From the cell containing the given text, extract its center point as [X, Y] coordinate. 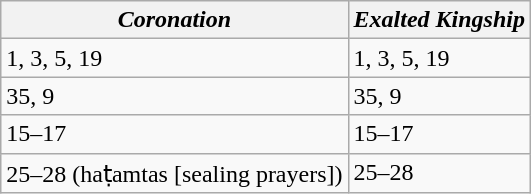
Exalted Kingship [439, 20]
25–28 (haṭamtas [sealing prayers]) [174, 173]
25–28 [439, 173]
Coronation [174, 20]
